Search for the cell housing the specified text and yield its (X, Y) center coordinate. 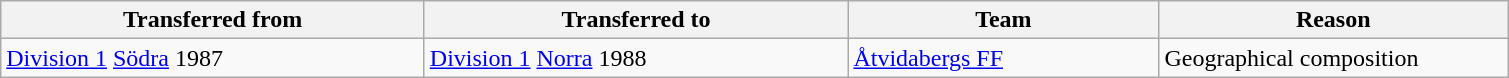
Åtvidabergs FF (1004, 58)
Division 1 Norra 1988 (636, 58)
Transferred to (636, 20)
Division 1 Södra 1987 (213, 58)
Geographical composition (1334, 58)
Team (1004, 20)
Transferred from (213, 20)
Reason (1334, 20)
